Search for the cell housing the specified text and yield its (X, Y) center coordinate. 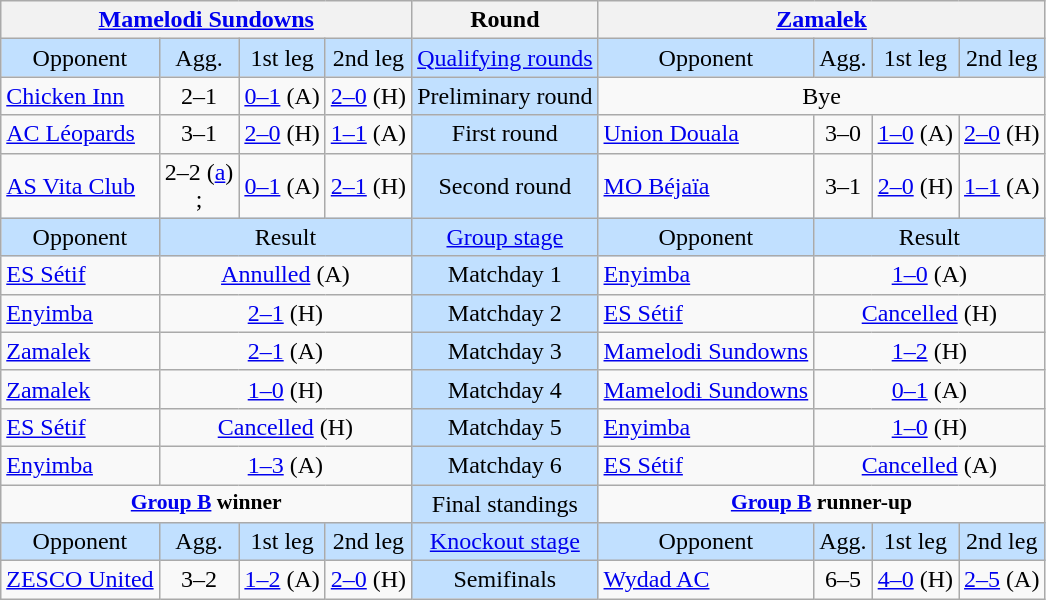
3–0 (843, 134)
Group B winner (206, 503)
Final standings (505, 503)
AS Vita Club (80, 186)
ZESCO United (80, 580)
First round (505, 134)
Knockout stage (505, 542)
MO Béjaïa (706, 186)
1–3 (A) (285, 465)
1–2 (A) (282, 580)
Matchday 2 (505, 313)
Matchday 4 (505, 389)
Matchday 6 (505, 465)
1–2 (H) (930, 351)
Semifinals (505, 580)
Matchday 5 (505, 427)
2–2 (a); (199, 186)
Bye (822, 96)
Preliminary round (505, 96)
Chicken Inn (80, 96)
Union Douala (706, 134)
AC Léopards (80, 134)
Group stage (505, 237)
Group B runner-up (822, 503)
Annulled (A) (285, 275)
2–1 (A) (285, 351)
6–5 (843, 580)
Qualifying rounds (505, 58)
Wydad AC (706, 580)
Matchday 1 (505, 275)
3–2 (199, 580)
Matchday 3 (505, 351)
Round (505, 20)
2–5 (A) (1002, 580)
Second round (505, 186)
4–0 (H) (915, 580)
2–1 (199, 96)
Cancelled (A) (930, 465)
